Search for the cell housing the specified text and yield its (X, Y) center coordinate. 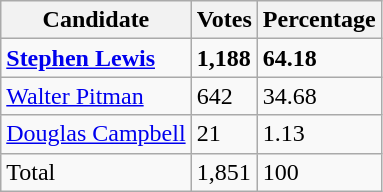
1,851 (224, 172)
Stephen Lewis (96, 58)
Total (96, 172)
Douglas Campbell (96, 134)
1,188 (224, 58)
100 (319, 172)
642 (224, 96)
64.18 (319, 58)
21 (224, 134)
Percentage (319, 20)
Candidate (96, 20)
1.13 (319, 134)
Walter Pitman (96, 96)
34.68 (319, 96)
Votes (224, 20)
